For the text-containing cell, return its midpoint in [X, Y] coordinate format. 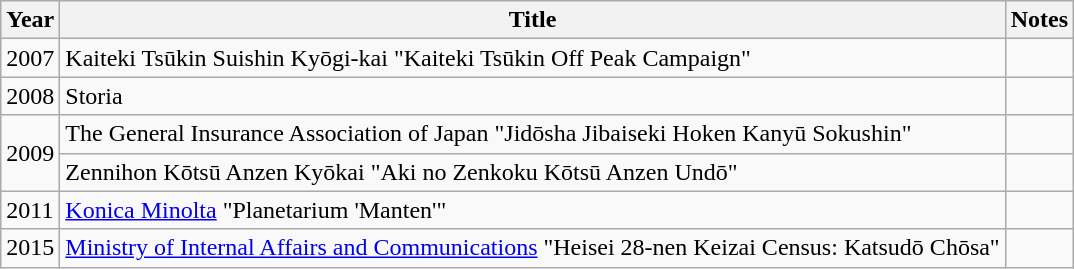
Title [532, 20]
2015 [30, 248]
Year [30, 20]
Kaiteki Tsūkin Suishin Kyōgi-kai "Kaiteki Tsūkin Off Peak Campaign" [532, 58]
2011 [30, 210]
Konica Minolta "Planetarium 'Manten'" [532, 210]
Ministry of Internal Affairs and Communications "Heisei 28-nen Keizai Census: Katsudō Chōsa" [532, 248]
2008 [30, 96]
2009 [30, 153]
The General Insurance Association of Japan "Jidōsha Jibaiseki Hoken Kanyū Sokushin" [532, 134]
2007 [30, 58]
Zennihon Kōtsū Anzen Kyōkai "Aki no Zenkoku Kōtsū Anzen Undō" [532, 172]
Storia [532, 96]
Notes [1039, 20]
